Search for the cell housing the specified text and yield its [x, y] center coordinate. 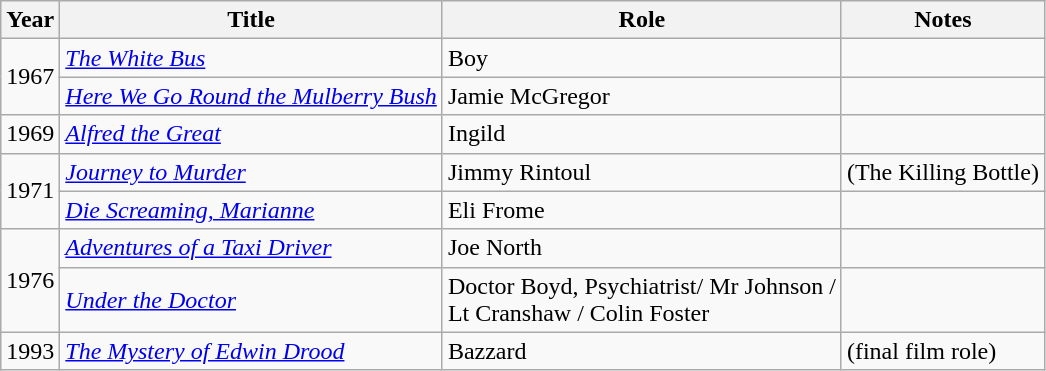
Jamie McGregor [642, 96]
Adventures of a Taxi Driver [252, 248]
The Mystery of Edwin Drood [252, 351]
Title [252, 20]
Role [642, 20]
Ingild [642, 134]
Jimmy Rintoul [642, 172]
Die Screaming, Marianne [252, 210]
Boy [642, 58]
Eli Frome [642, 210]
Under the Doctor [252, 300]
Doctor Boyd, Psychiatrist/ Mr Johnson / Lt Cranshaw / Colin Foster [642, 300]
Year [30, 20]
(final film role) [942, 351]
1971 [30, 191]
(The Killing Bottle) [942, 172]
1969 [30, 134]
1967 [30, 77]
Here We Go Round the Mulberry Bush [252, 96]
1993 [30, 351]
Notes [942, 20]
The White Bus [252, 58]
Joe North [642, 248]
Journey to Murder [252, 172]
Alfred the Great [252, 134]
Bazzard [642, 351]
1976 [30, 280]
